Determine the (x, y) coordinate at the center of the cell enclosing the given text.  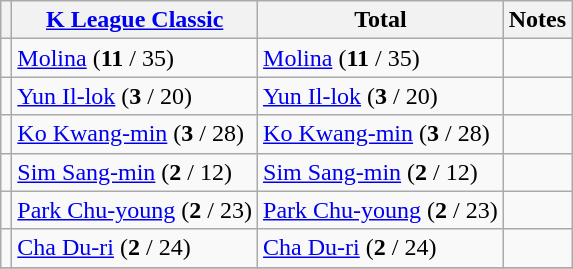
Notes (537, 20)
Total (381, 20)
K League Classic (135, 20)
